From the cell containing the given text, extract its center point as (X, Y) coordinate. 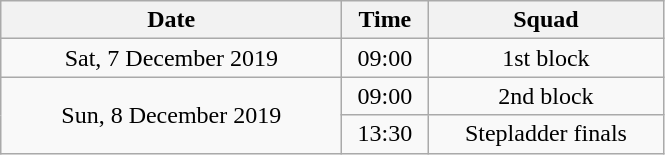
Date (172, 20)
2nd block (546, 96)
13:30 (385, 134)
Time (385, 20)
Stepladder finals (546, 134)
Squad (546, 20)
Sat, 7 December 2019 (172, 58)
Sun, 8 December 2019 (172, 115)
1st block (546, 58)
